Extract the (x, y) coordinate from the center of the cell holding the provided text.  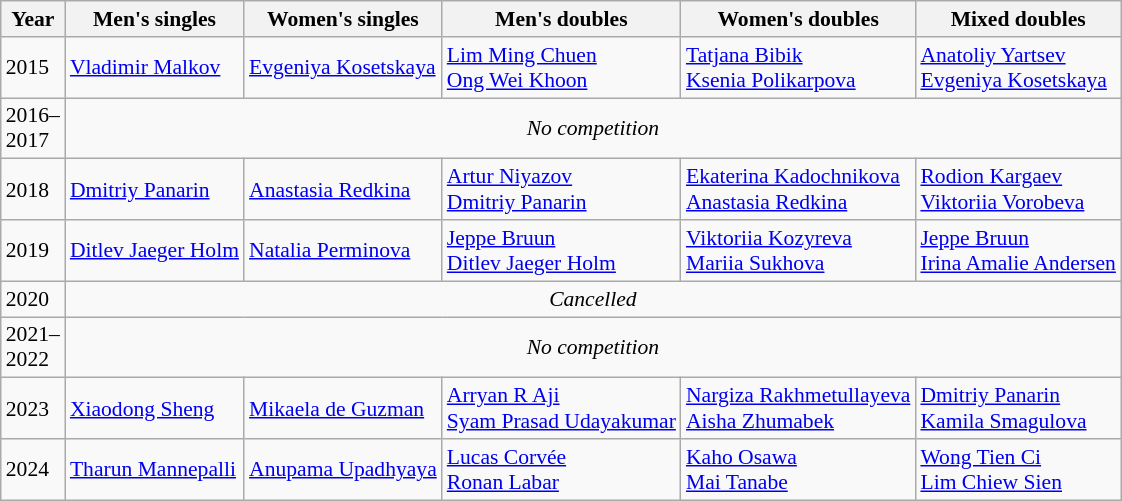
Mikaela de Guzman (343, 408)
2019 (33, 250)
Vladimir Malkov (154, 68)
Natalia Perminova (343, 250)
Wong Tien Ci Lim Chiew Sien (1018, 470)
Ditlev Jaeger Holm (154, 250)
Viktoriia Kozyreva Mariia Sukhova (798, 250)
Arryan R Aji Syam Prasad Udayakumar (562, 408)
Tatjana Bibik Ksenia Polikarpova (798, 68)
Rodion Kargaev Viktoriia Vorobeva (1018, 190)
Anastasia Redkina (343, 190)
Men's singles (154, 19)
2018 (33, 190)
2024 (33, 470)
Lim Ming Chuen Ong Wei Khoon (562, 68)
Dmitriy Panarin (154, 190)
Ekaterina Kadochnikova Anastasia Redkina (798, 190)
Anupama Upadhyaya (343, 470)
Lucas Corvée Ronan Labar (562, 470)
2015 (33, 68)
Xiaodong Sheng (154, 408)
Jeppe Bruun Irina Amalie Andersen (1018, 250)
Mixed doubles (1018, 19)
Anatoliy Yartsev Evgeniya Kosetskaya (1018, 68)
2016–2017 (33, 128)
Dmitriy Panarin Kamila Smagulova (1018, 408)
Tharun Mannepalli (154, 470)
2020 (33, 299)
Kaho Osawa Mai Tanabe (798, 470)
Jeppe Bruun Ditlev Jaeger Holm (562, 250)
Artur Niyazov Dmitriy Panarin (562, 190)
2023 (33, 408)
Women's singles (343, 19)
Nargiza Rakhmetullayeva Aisha Zhumabek (798, 408)
Men's doubles (562, 19)
Evgeniya Kosetskaya (343, 68)
Year (33, 19)
2021–2022 (33, 348)
Cancelled (593, 299)
Women's doubles (798, 19)
